From the cell containing the given text, extract its center point as (x, y) coordinate. 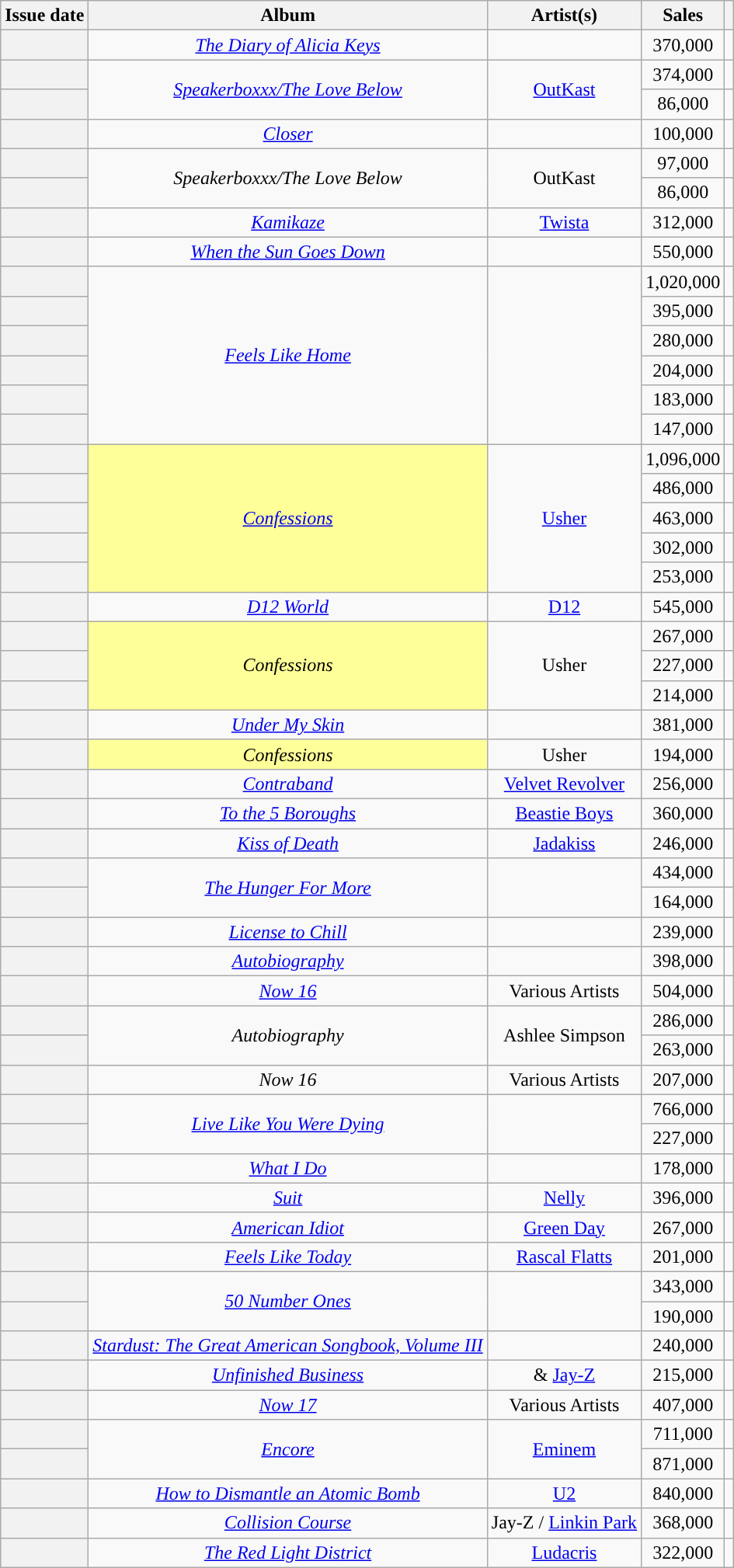
The Hunger For More (287, 888)
American Idiot (287, 1227)
486,000 (684, 488)
Green Day (564, 1227)
766,000 (684, 1109)
201,000 (684, 1257)
Collision Course (287, 1523)
240,000 (684, 1346)
Unfinished Business (287, 1375)
164,000 (684, 902)
What I Do (287, 1168)
263,000 (684, 1050)
840,000 (684, 1493)
Rascal Flatts (564, 1257)
Ashlee Simpson (564, 1035)
207,000 (684, 1080)
U2 (564, 1493)
253,000 (684, 577)
100,000 (684, 134)
License to Chill (287, 932)
Live Like You Were Dying (287, 1124)
Jadakiss (564, 843)
Sales (684, 16)
711,000 (684, 1434)
381,000 (684, 725)
407,000 (684, 1405)
322,000 (684, 1552)
370,000 (684, 45)
Encore (287, 1449)
Issue date (45, 16)
1,020,000 (684, 281)
Twista (564, 222)
& Jay-Z (564, 1375)
The Diary of Alicia Keys (287, 45)
434,000 (684, 873)
Stardust: The Great American Songbook, Volume III (287, 1346)
395,000 (684, 311)
396,000 (684, 1198)
Nelly (564, 1198)
147,000 (684, 429)
Album (287, 16)
1,096,000 (684, 459)
D12 World (287, 607)
214,000 (684, 695)
How to Dismantle an Atomic Bomb (287, 1493)
504,000 (684, 991)
Velvet Revolver (564, 784)
D12 (564, 607)
398,000 (684, 961)
343,000 (684, 1286)
280,000 (684, 340)
286,000 (684, 1020)
Contraband (287, 784)
Now 17 (287, 1405)
Jay-Z / Linkin Park (564, 1523)
Suit (287, 1198)
To the 5 Boroughs (287, 813)
Feels Like Today (287, 1257)
183,000 (684, 400)
Feels Like Home (287, 355)
374,000 (684, 75)
178,000 (684, 1168)
Under My Skin (287, 725)
368,000 (684, 1523)
Ludacris (564, 1552)
204,000 (684, 370)
550,000 (684, 252)
Beastie Boys (564, 813)
302,000 (684, 548)
312,000 (684, 222)
Artist(s) (564, 16)
360,000 (684, 813)
50 Number Ones (287, 1301)
871,000 (684, 1464)
Kamikaze (287, 222)
545,000 (684, 607)
194,000 (684, 754)
190,000 (684, 1316)
239,000 (684, 932)
Kiss of Death (287, 843)
Eminem (564, 1449)
246,000 (684, 843)
463,000 (684, 518)
97,000 (684, 163)
256,000 (684, 784)
215,000 (684, 1375)
The Red Light District (287, 1552)
Closer (287, 134)
When the Sun Goes Down (287, 252)
